Detect which cell encompasses the target text, then output its [X, Y] center coordinate. 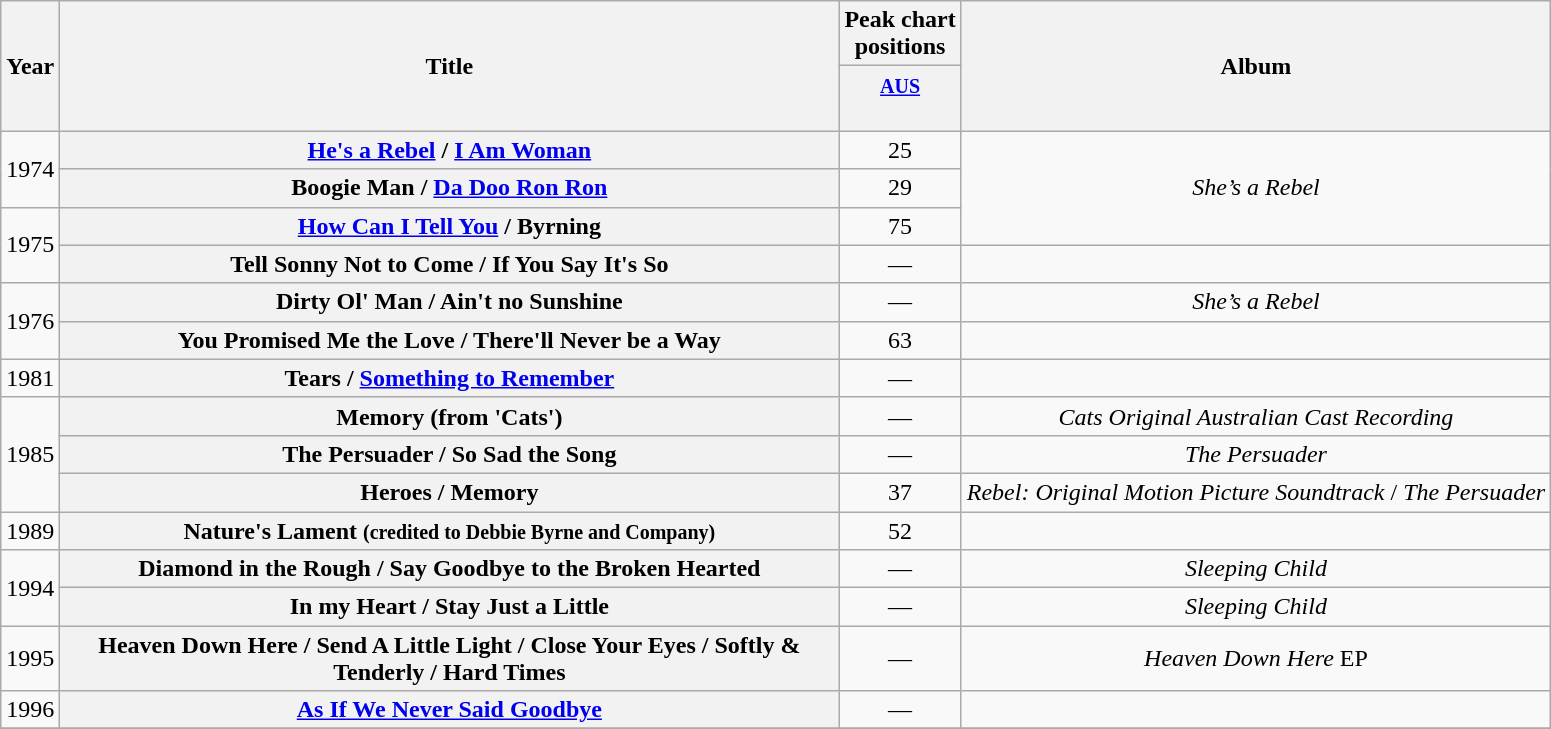
AUS [900, 98]
Rebel: Original Motion Picture Soundtrack / The Persuader [1256, 492]
The Persuader [1256, 454]
Tell Sonny Not to Come / If You Say It's So [450, 264]
As If We Never Said Goodbye [450, 710]
75 [900, 226]
Title [450, 66]
Boogie Man / Da Doo Ron Ron [450, 188]
1976 [30, 321]
Dirty Ol' Man / Ain't no Sunshine [450, 302]
1994 [30, 588]
In my Heart / Stay Just a Little [450, 607]
Peak chartpositions [900, 34]
Heaven Down Here / Send A Little Light / Close Your Eyes / Softly & Tenderly / Hard Times [450, 658]
1981 [30, 378]
The Persuader / So Sad the Song [450, 454]
Cats Original Australian Cast Recording [1256, 416]
Year [30, 66]
You Promised Me the Love / There'll Never be a Way [450, 340]
63 [900, 340]
Memory (from 'Cats') [450, 416]
37 [900, 492]
Tears / Something to Remember [450, 378]
1974 [30, 169]
25 [900, 150]
Heaven Down Here EP [1256, 658]
Album [1256, 66]
1996 [30, 710]
Diamond in the Rough / Say Goodbye to the Broken Hearted [450, 569]
Heroes / Memory [450, 492]
1985 [30, 454]
1989 [30, 531]
He's a Rebel / I Am Woman [450, 150]
Nature's Lament (credited to Debbie Byrne and Company) [450, 531]
1975 [30, 245]
1995 [30, 658]
52 [900, 531]
How Can I Tell You / Byrning [450, 226]
29 [900, 188]
